From the cell containing the given text, extract its center point as [X, Y] coordinate. 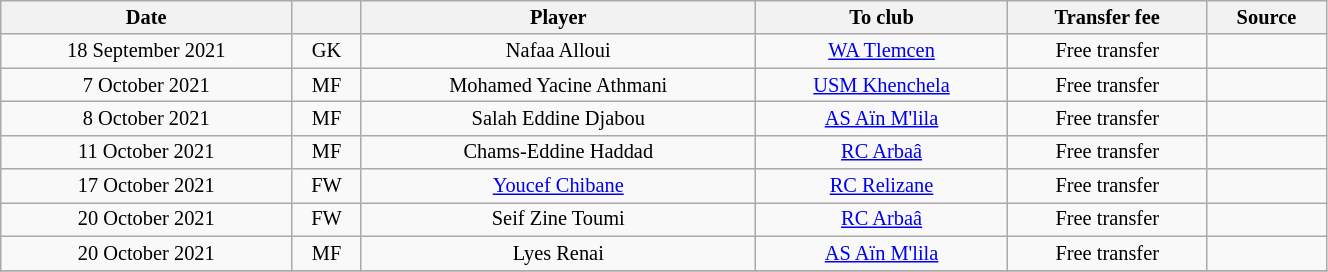
17 October 2021 [146, 186]
Player [558, 17]
Chams-Eddine Haddad [558, 152]
7 October 2021 [146, 85]
Transfer fee [1108, 17]
USM Khenchela [882, 85]
Nafaa Alloui [558, 51]
Salah Eddine Djabou [558, 118]
RC Relizane [882, 186]
Seif Zine Toumi [558, 219]
WA Tlemcen [882, 51]
Source [1266, 17]
Mohamed Yacine Athmani [558, 85]
To club [882, 17]
Lyes Renai [558, 253]
11 October 2021 [146, 152]
18 September 2021 [146, 51]
Youcef Chibane [558, 186]
Date [146, 17]
GK [327, 51]
8 October 2021 [146, 118]
